Extract the [x, y] coordinate from the center of the cell holding the provided text.  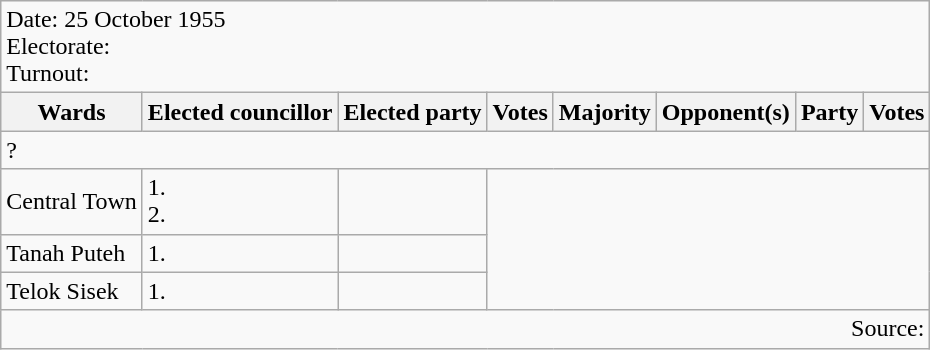
Telok Sisek [72, 291]
Wards [72, 112]
? [466, 150]
Majority [604, 112]
Central Town [72, 202]
Date: 25 October 1955Electorate: Turnout: [466, 47]
Tanah Puteh [72, 253]
Elected party [412, 112]
Party [829, 112]
Source: [466, 329]
Elected councillor [240, 112]
Opponent(s) [726, 112]
1.2. [240, 202]
